Output the (x, y) coordinate of the center of the cell containing the given text.  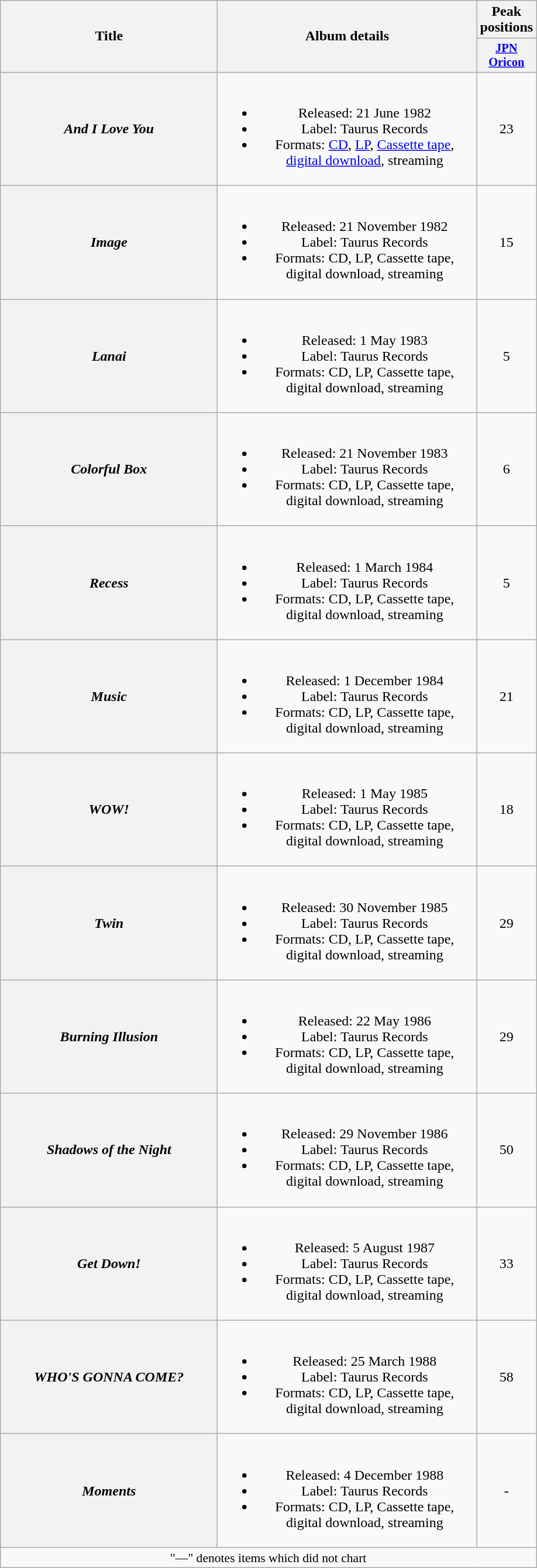
15 (507, 243)
- (507, 1490)
Released: 22 May 1986Label: Taurus RecordsFormats: CD, LP, Cassette tape, digital download, streaming (347, 1037)
6 (507, 469)
"—" denotes items which did not chart (268, 1557)
WOW! (109, 810)
Released: 1 May 1983Label: Taurus RecordsFormats: CD, LP, Cassette tape, digital download, streaming (347, 356)
And I Love You (109, 129)
Released: 25 March 1988Label: Taurus RecordsFormats: CD, LP, Cassette tape, digital download, streaming (347, 1377)
Burning Illusion (109, 1037)
21 (507, 696)
Released: 5 August 1987Label: Taurus RecordsFormats: CD, LP, Cassette tape, digital download, streaming (347, 1263)
Released: 1 March 1984Label: Taurus RecordsFormats: CD, LP, Cassette tape, digital download, streaming (347, 583)
33 (507, 1263)
Released: 21 June 1982Label: Taurus RecordsFormats: CD, LP, Cassette tape, digital download, streaming (347, 129)
Released: 1 December 1984Label: Taurus RecordsFormats: CD, LP, Cassette tape, digital download, streaming (347, 696)
Released: 21 November 1982Label: Taurus RecordsFormats: CD, LP, Cassette tape, digital download, streaming (347, 243)
Get Down! (109, 1263)
Released: 30 November 1985Label: Taurus RecordsFormats: CD, LP, Cassette tape, digital download, streaming (347, 923)
WHO'S GONNA COME? (109, 1377)
Released: 29 November 1986Label: Taurus RecordsFormats: CD, LP, Cassette tape, digital download, streaming (347, 1150)
Title (109, 36)
Lanai (109, 356)
Released: 1 May 1985Label: Taurus RecordsFormats: CD, LP, Cassette tape, digital download, streaming (347, 810)
JPNOricon (507, 56)
58 (507, 1377)
Released: 4 December 1988Label: Taurus RecordsFormats: CD, LP, Cassette tape, digital download, streaming (347, 1490)
18 (507, 810)
Moments (109, 1490)
23 (507, 129)
Released: 21 November 1983Label: Taurus RecordsFormats: CD, LP, Cassette tape, digital download, streaming (347, 469)
Music (109, 696)
Album details (347, 36)
Peak positions (507, 20)
Recess (109, 583)
Twin (109, 923)
50 (507, 1150)
Colorful Box (109, 469)
Image (109, 243)
Shadows of the Night (109, 1150)
